Find where the given text appears and provide that cell's center as (x, y) coordinate. 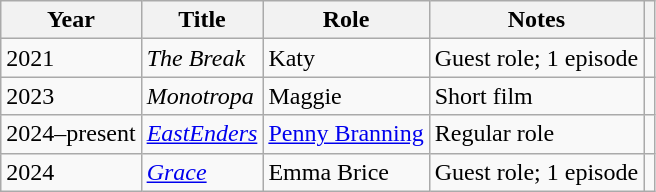
Notes (536, 20)
Emma Brice (346, 172)
Monotropa (202, 96)
Penny Branning (346, 134)
Year (71, 20)
Maggie (346, 96)
Short film (536, 96)
Role (346, 20)
Title (202, 20)
2024–present (71, 134)
2021 (71, 58)
2023 (71, 96)
The Break (202, 58)
Grace (202, 172)
Katy (346, 58)
Regular role (536, 134)
2024 (71, 172)
EastEnders (202, 134)
